Locate the cell with the specified text and output its (X, Y) center coordinate. 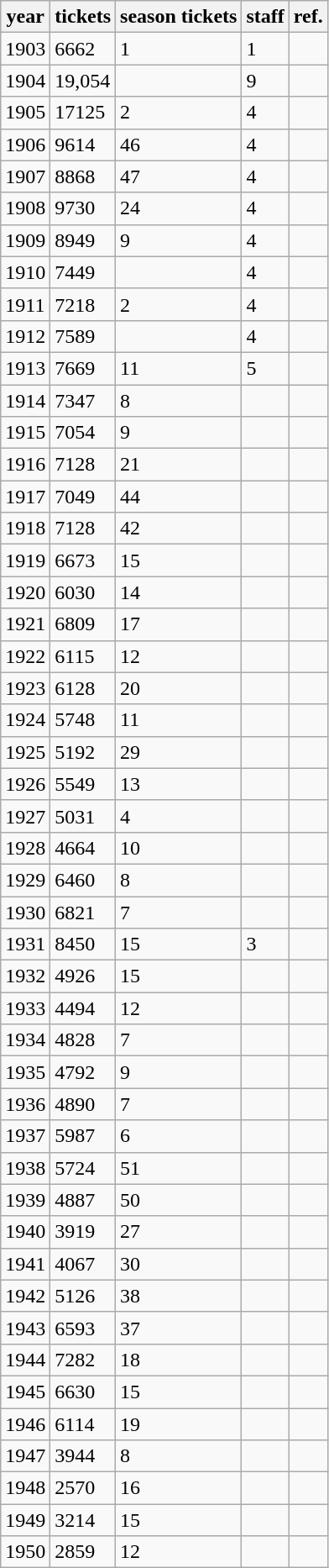
1934 (25, 1040)
16 (179, 1488)
1919 (25, 560)
1942 (25, 1296)
4887 (83, 1200)
14 (179, 592)
1945 (25, 1392)
1912 (25, 336)
4926 (83, 976)
1933 (25, 1008)
5987 (83, 1136)
5748 (83, 720)
1935 (25, 1072)
7589 (83, 336)
7218 (83, 304)
3919 (83, 1232)
7054 (83, 433)
6630 (83, 1392)
8450 (83, 944)
6821 (83, 912)
tickets (83, 17)
10 (179, 848)
3 (265, 944)
5126 (83, 1296)
1903 (25, 49)
50 (179, 1200)
7347 (83, 401)
7049 (83, 497)
19 (179, 1424)
1938 (25, 1168)
7282 (83, 1360)
year (25, 17)
1923 (25, 688)
6809 (83, 624)
1932 (25, 976)
1910 (25, 272)
8868 (83, 176)
1925 (25, 752)
1941 (25, 1264)
6662 (83, 49)
1949 (25, 1520)
4890 (83, 1104)
1944 (25, 1360)
1907 (25, 176)
1920 (25, 592)
ref. (308, 17)
1940 (25, 1232)
6128 (83, 688)
37 (179, 1328)
9730 (83, 208)
5724 (83, 1168)
3214 (83, 1520)
13 (179, 784)
1928 (25, 848)
19,054 (83, 81)
1939 (25, 1200)
5192 (83, 752)
6115 (83, 656)
20 (179, 688)
7449 (83, 272)
4828 (83, 1040)
1916 (25, 465)
4494 (83, 1008)
7669 (83, 368)
1921 (25, 624)
51 (179, 1168)
1943 (25, 1328)
1917 (25, 497)
1918 (25, 529)
1931 (25, 944)
1950 (25, 1552)
42 (179, 529)
1926 (25, 784)
1908 (25, 208)
1905 (25, 113)
44 (179, 497)
1930 (25, 912)
1922 (25, 656)
1927 (25, 816)
1947 (25, 1456)
24 (179, 208)
1909 (25, 240)
5031 (83, 816)
1906 (25, 145)
staff (265, 17)
17 (179, 624)
6593 (83, 1328)
1915 (25, 433)
5 (265, 368)
1914 (25, 401)
1913 (25, 368)
1936 (25, 1104)
1929 (25, 880)
5549 (83, 784)
1948 (25, 1488)
1937 (25, 1136)
9614 (83, 145)
3944 (83, 1456)
1904 (25, 81)
27 (179, 1232)
1924 (25, 720)
6673 (83, 560)
1911 (25, 304)
8949 (83, 240)
30 (179, 1264)
17125 (83, 113)
4067 (83, 1264)
38 (179, 1296)
6 (179, 1136)
4792 (83, 1072)
2859 (83, 1552)
46 (179, 145)
6030 (83, 592)
season tickets (179, 17)
6460 (83, 880)
47 (179, 176)
29 (179, 752)
1946 (25, 1424)
18 (179, 1360)
21 (179, 465)
6114 (83, 1424)
2570 (83, 1488)
4664 (83, 848)
